Identify which cell holds the provided text, then report its [x, y] central coordinate. 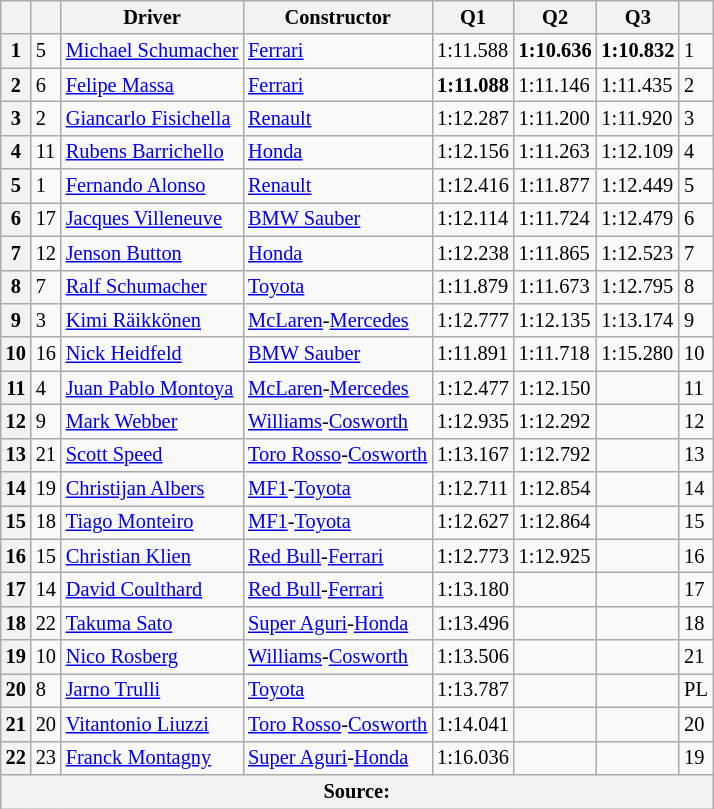
1:12.777 [473, 320]
1:11.588 [473, 51]
Giancarlo Fisichella [152, 118]
Q1 [473, 17]
1:12.135 [556, 320]
Tiago Monteiro [152, 522]
1:12.792 [556, 455]
Driver [152, 17]
1:13.787 [473, 690]
1:13.506 [473, 657]
1:12.114 [473, 219]
Michael Schumacher [152, 51]
Kimi Räikkönen [152, 320]
1:13.174 [638, 320]
Q3 [638, 17]
1:11.724 [556, 219]
1:11.920 [638, 118]
Fernando Alonso [152, 186]
1:11.879 [473, 287]
Mark Webber [152, 421]
1:12.773 [473, 556]
1:12.292 [556, 421]
Nick Heidfeld [152, 354]
Vitantonio Liuzzi [152, 724]
1:13.180 [473, 589]
David Coulthard [152, 589]
1:13.496 [473, 623]
1:12.109 [638, 152]
1:12.711 [473, 489]
Jacques Villeneuve [152, 219]
1:11.877 [556, 186]
1:12.935 [473, 421]
1:11.435 [638, 85]
1:12.523 [638, 253]
Rubens Barrichello [152, 152]
1:11.200 [556, 118]
Nico Rosberg [152, 657]
1:12.287 [473, 118]
PL [696, 690]
1:11.088 [473, 85]
1:12.156 [473, 152]
23 [46, 758]
1:15.280 [638, 354]
Source: [357, 791]
Takuma Sato [152, 623]
1:11.673 [556, 287]
1:12.864 [556, 522]
1:11.718 [556, 354]
1:13.167 [473, 455]
Franck Montagny [152, 758]
1:10.832 [638, 51]
1:12.795 [638, 287]
Christian Klien [152, 556]
1:12.627 [473, 522]
1:12.925 [556, 556]
Juan Pablo Montoya [152, 388]
Jenson Button [152, 253]
Ralf Schumacher [152, 287]
1:12.477 [473, 388]
1:12.150 [556, 388]
1:14.041 [473, 724]
1:11.891 [473, 354]
1:12.449 [638, 186]
1:11.146 [556, 85]
1:10.636 [556, 51]
1:16.036 [473, 758]
1:12.238 [473, 253]
Christijan Albers [152, 489]
Jarno Trulli [152, 690]
1:12.479 [638, 219]
Q2 [556, 17]
1:12.854 [556, 489]
Felipe Massa [152, 85]
1:11.865 [556, 253]
Constructor [338, 17]
1:11.263 [556, 152]
1:12.416 [473, 186]
Scott Speed [152, 455]
